For the text-containing cell, return its midpoint in (X, Y) coordinate format. 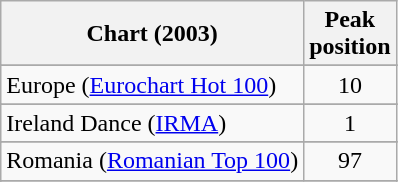
Romania (Romanian Top 100) (152, 161)
Ireland Dance (IRMA) (152, 123)
Chart (2003) (152, 34)
97 (350, 161)
Peakposition (350, 34)
Europe (Eurochart Hot 100) (152, 85)
10 (350, 85)
1 (350, 123)
